Return [X, Y] of the center of cell containing provided text 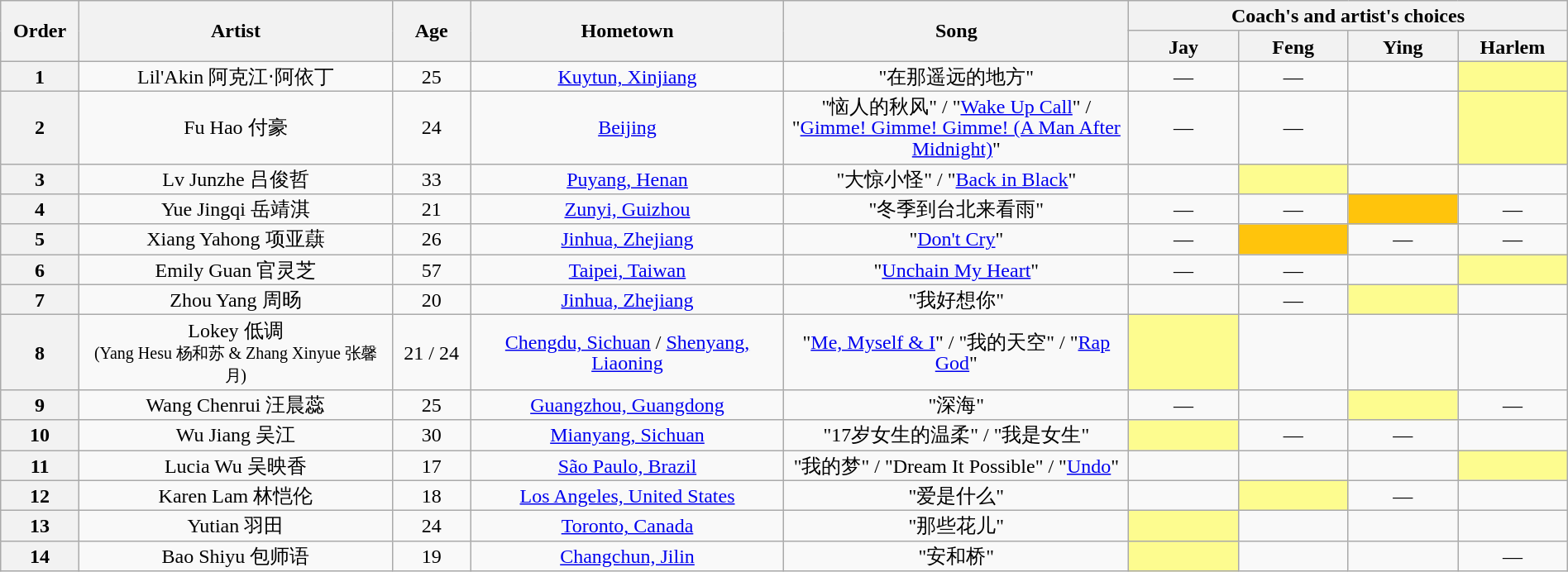
26 [432, 240]
Bao Shiyu 包师语 [235, 555]
"Don't Cry" [956, 240]
Lv Junzhe 吕俊哲 [235, 179]
Ying [1403, 46]
"我的梦" / "Dream It Possible" / "Undo" [956, 465]
Changchun, Jilin [627, 555]
2 [40, 127]
Beijing [627, 127]
"恼人的秋风" / "Wake Up Call" / "Gimme! Gimme! Gimme! (A Man After Midnight)" [956, 127]
Chengdu, Sichuan / Shenyang, Liaoning [627, 352]
Los Angeles, United States [627, 496]
Fu Hao 付豪 [235, 127]
Kuytun, Xinjiang [627, 76]
Wang Chenrui 汪晨蕊 [235, 405]
"冬季到台北来看雨" [956, 210]
Artist [235, 31]
"那些花儿" [956, 526]
"17岁女生的温柔" / "我是女生" [956, 435]
Age [432, 31]
57 [432, 269]
"大惊小怪" / "Back in Black" [956, 179]
4 [40, 210]
Zunyi, Guizhou [627, 210]
"深海" [956, 405]
"我好想你" [956, 299]
6 [40, 269]
17 [432, 465]
Emily Guan 官灵芝 [235, 269]
5 [40, 240]
19 [432, 555]
Mianyang, Sichuan [627, 435]
Coach's and artist's choices [1348, 17]
8 [40, 352]
Wu Jiang 吴江 [235, 435]
21 [432, 210]
"安和桥" [956, 555]
7 [40, 299]
"爱是什么" [956, 496]
1 [40, 76]
13 [40, 526]
"Me, Myself & I" / "我的天空" / "Rap God" [956, 352]
Yue Jingqi 岳靖淇 [235, 210]
Order [40, 31]
Jay [1184, 46]
Lil'Akin 阿克江‧阿依丁 [235, 76]
Zhou Yang 周旸 [235, 299]
21 / 24 [432, 352]
"Unchain My Heart" [956, 269]
Lokey 低调(Yang Hesu 杨和苏 & Zhang Xinyue 张馨月) [235, 352]
Lucia Wu 吴映香 [235, 465]
"在那遥远的地方" [956, 76]
Hometown [627, 31]
14 [40, 555]
18 [432, 496]
20 [432, 299]
Song [956, 31]
Xiang Yahong 项亚蕻 [235, 240]
Puyang, Henan [627, 179]
Taipei, Taiwan [627, 269]
10 [40, 435]
Karen Lam 林恺伦 [235, 496]
33 [432, 179]
Guangzhou, Guangdong [627, 405]
Feng [1293, 46]
Harlem [1513, 46]
9 [40, 405]
30 [432, 435]
11 [40, 465]
Yutian 羽田 [235, 526]
3 [40, 179]
São Paulo, Brazil [627, 465]
Toronto, Canada [627, 526]
12 [40, 496]
